Capture the cell that displays the provided text and extract its [X, Y] central coordinate. 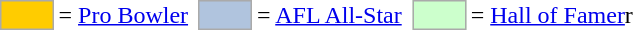
= AFL All-Star [330, 15]
= Pro Bowler [124, 15]
